Return the (x, y) coordinate for the center point of the cell that contains the specified text.  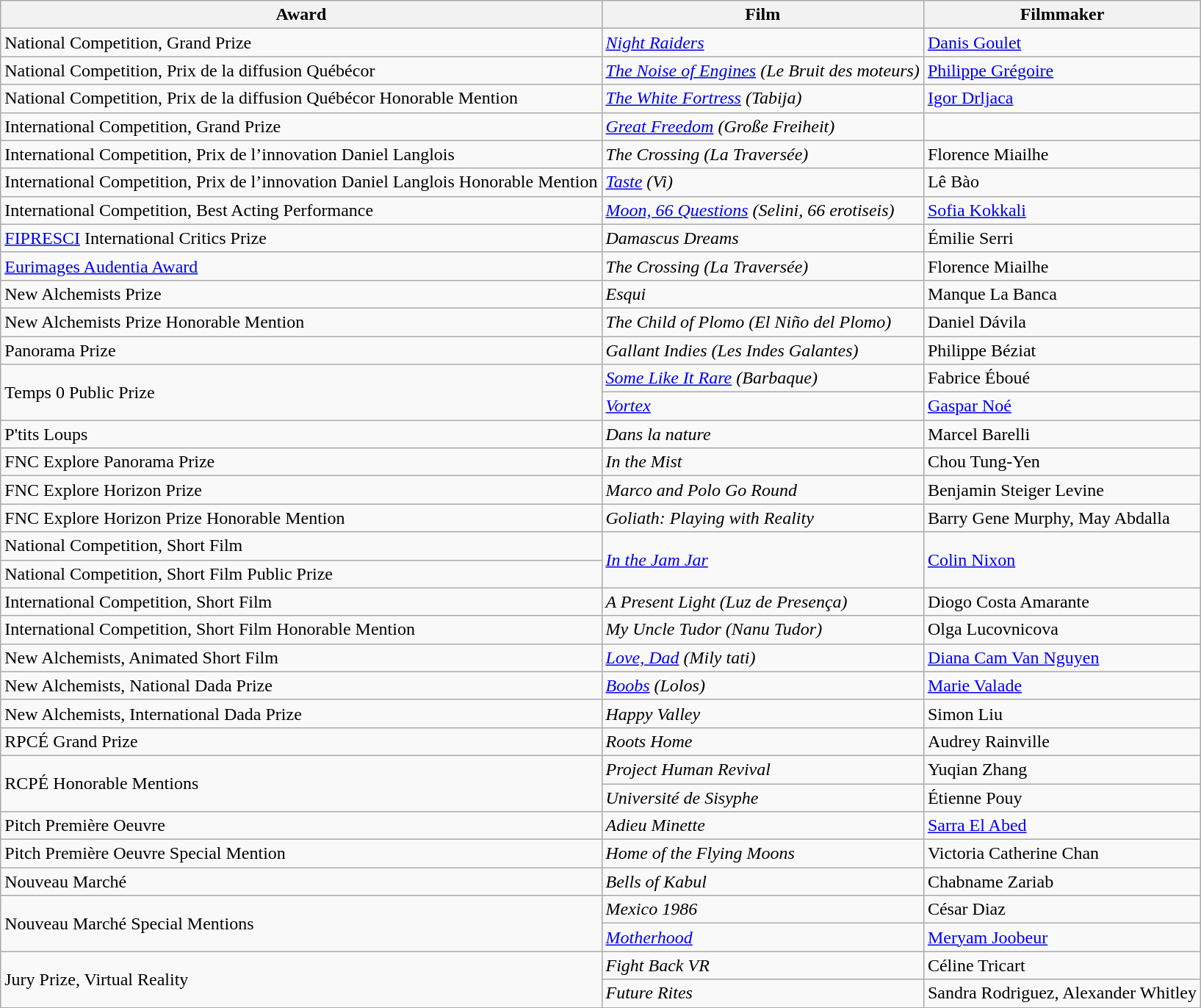
Victoria Catherine Chan (1062, 854)
The Noise of Engines (Le Bruit des moteurs) (762, 71)
Pitch Première Oeuvre (301, 826)
RCPÉ Honorable Mentions (301, 783)
Gaspar Noé (1062, 406)
Fight Back VR (762, 965)
Panorama Prize (301, 350)
Great Freedom (Große Freiheit) (762, 126)
Adieu Minette (762, 826)
International Competition, Prix de l’innovation Daniel Langlois Honorable Mention (301, 182)
International Competition, Prix de l’innovation Daniel Langlois (301, 154)
Manque La Banca (1062, 294)
National Competition, Grand Prize (301, 43)
FNC Explore Horizon Prize Honorable Mention (301, 518)
The White Fortress (Tabija) (762, 98)
The Child of Plomo (El Niño del Plomo) (762, 322)
New Alchemists, Animated Short Film (301, 658)
Meryam Joobeur (1062, 937)
Temps 0 Public Prize (301, 392)
Film (762, 15)
Damascus Dreams (762, 238)
Diana Cam Van Nguyen (1062, 658)
New Alchemists, International Dada Prize (301, 713)
National Competition, Short Film Public Prize (301, 574)
Dans la nature (762, 434)
Chabname Zariab (1062, 882)
Pitch Première Oeuvre Special Mention (301, 854)
Philippe Béziat (1062, 350)
Happy Valley (762, 713)
New Alchemists Prize Honorable Mention (301, 322)
FNC Explore Horizon Prize (301, 490)
In the Jam Jar (762, 560)
New Alchemists Prize (301, 294)
Mexico 1986 (762, 910)
International Competition, Grand Prize (301, 126)
My Uncle Tudor (Nanu Tudor) (762, 630)
Goliath: Playing with Reality (762, 518)
Marcel Barelli (1062, 434)
Barry Gene Murphy, May Abdalla (1062, 518)
Award (301, 15)
Moon, 66 Questions (Selini, 66 erotiseis) (762, 210)
Nouveau Marché (301, 882)
Love, Dad (Mily tati) (762, 658)
Igor Drljaca (1062, 98)
Benjamin Steiger Levine (1062, 490)
Diogo Costa Amarante (1062, 602)
Danis Goulet (1062, 43)
Some Like It Rare (Barbaque) (762, 378)
A Present Light (Luz de Presença) (762, 602)
FIPRESCI International Critics Prize (301, 238)
Daniel Dávila (1062, 322)
National Competition, Prix de la diffusion Québécor (301, 71)
RPCÉ Grand Prize (301, 741)
National Competition, Prix de la diffusion Québécor Honorable Mention (301, 98)
Jury Prize, Virtual Reality (301, 979)
Bells of Kabul (762, 882)
Night Raiders (762, 43)
Vortex (762, 406)
Gallant Indies (Les Indes Galantes) (762, 350)
Émilie Serri (1062, 238)
Colin Nixon (1062, 560)
Marco and Polo Go Round (762, 490)
Home of the Flying Moons (762, 854)
FNC Explore Panorama Prize (301, 462)
Philippe Grégoire (1062, 71)
Céline Tricart (1062, 965)
Sandra Rodriguez, Alexander Whitley (1062, 993)
Nouveau Marché Special Mentions (301, 924)
Yuqian Zhang (1062, 769)
Chou Tung-Yen (1062, 462)
Université de Sisyphe (762, 797)
Étienne Pouy (1062, 797)
Filmmaker (1062, 15)
Lê Bào (1062, 182)
In the Mist (762, 462)
International Competition, Short Film (301, 602)
Fabrice Éboué (1062, 378)
Eurimages Audentia Award (301, 266)
National Competition, Short Film (301, 546)
Esqui (762, 294)
Sarra El Abed (1062, 826)
Future Rites (762, 993)
Simon Liu (1062, 713)
Audrey Rainville (1062, 741)
New Alchemists, National Dada Prize (301, 685)
Project Human Revival (762, 769)
Marie Valade (1062, 685)
Taste (Vi) (762, 182)
Motherhood (762, 937)
Boobs (Lolos) (762, 685)
Olga Lucovnicova (1062, 630)
César Diaz (1062, 910)
P'tits Loups (301, 434)
Roots Home (762, 741)
International Competition, Best Acting Performance (301, 210)
Sofia Kokkali (1062, 210)
International Competition, Short Film Honorable Mention (301, 630)
